Return (x, y) of the center of cell containing provided text 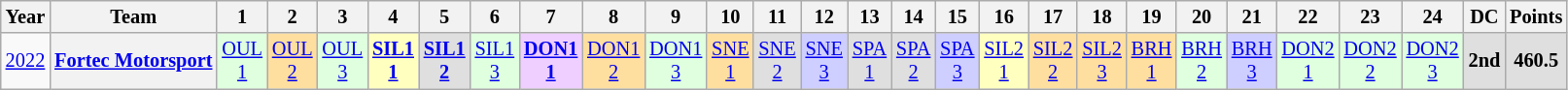
23 (1371, 16)
BRH2 (1202, 61)
16 (1003, 16)
1 (242, 16)
7 (550, 16)
24 (1433, 16)
SIL21 (1003, 61)
SIL23 (1101, 61)
SIL12 (445, 61)
22 (1308, 16)
15 (957, 16)
Year (25, 16)
Fortec Motorsport (133, 61)
10 (730, 16)
5 (445, 16)
Team (133, 16)
SPA3 (957, 61)
14 (914, 16)
BRH1 (1152, 61)
SIL22 (1053, 61)
11 (777, 16)
OUL3 (343, 61)
Points (1536, 16)
DON13 (676, 61)
3 (343, 16)
12 (824, 16)
20 (1202, 16)
SPA1 (869, 61)
4 (393, 16)
460.5 (1536, 61)
SNE2 (777, 61)
OUL1 (242, 61)
9 (676, 16)
SIL13 (495, 61)
SNE3 (824, 61)
2nd (1485, 61)
SPA2 (914, 61)
BRH3 (1252, 61)
8 (613, 16)
6 (495, 16)
17 (1053, 16)
SIL11 (393, 61)
DON11 (550, 61)
2022 (25, 61)
2 (293, 16)
18 (1101, 16)
DON21 (1308, 61)
13 (869, 16)
19 (1152, 16)
DON12 (613, 61)
21 (1252, 16)
OUL2 (293, 61)
DON22 (1371, 61)
DON23 (1433, 61)
SNE1 (730, 61)
DC (1485, 16)
